Detect which cell encompasses the target text, then output its (X, Y) center coordinate. 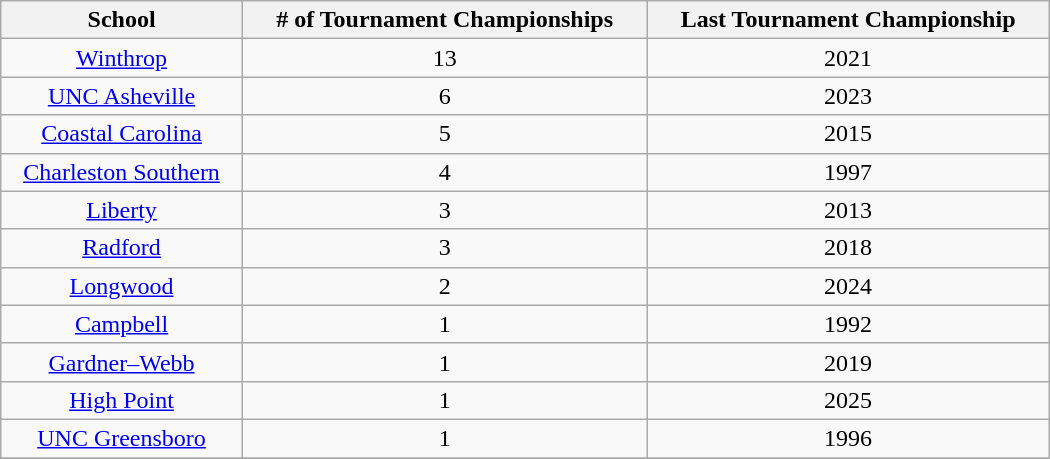
Winthrop (122, 58)
2025 (848, 400)
13 (444, 58)
4 (444, 172)
Radford (122, 248)
2024 (848, 286)
2013 (848, 210)
2015 (848, 134)
Liberty (122, 210)
Campbell (122, 324)
2023 (848, 96)
Last Tournament Championship (848, 20)
UNC Greensboro (122, 438)
School (122, 20)
2018 (848, 248)
# of Tournament Championships (444, 20)
2021 (848, 58)
1996 (848, 438)
Coastal Carolina (122, 134)
Longwood (122, 286)
UNC Asheville (122, 96)
Gardner–Webb (122, 362)
2 (444, 286)
Charleston Southern (122, 172)
High Point (122, 400)
1992 (848, 324)
5 (444, 134)
1997 (848, 172)
2019 (848, 362)
6 (444, 96)
